Determine the [X, Y] coordinate at the center of the cell enclosing the given text.  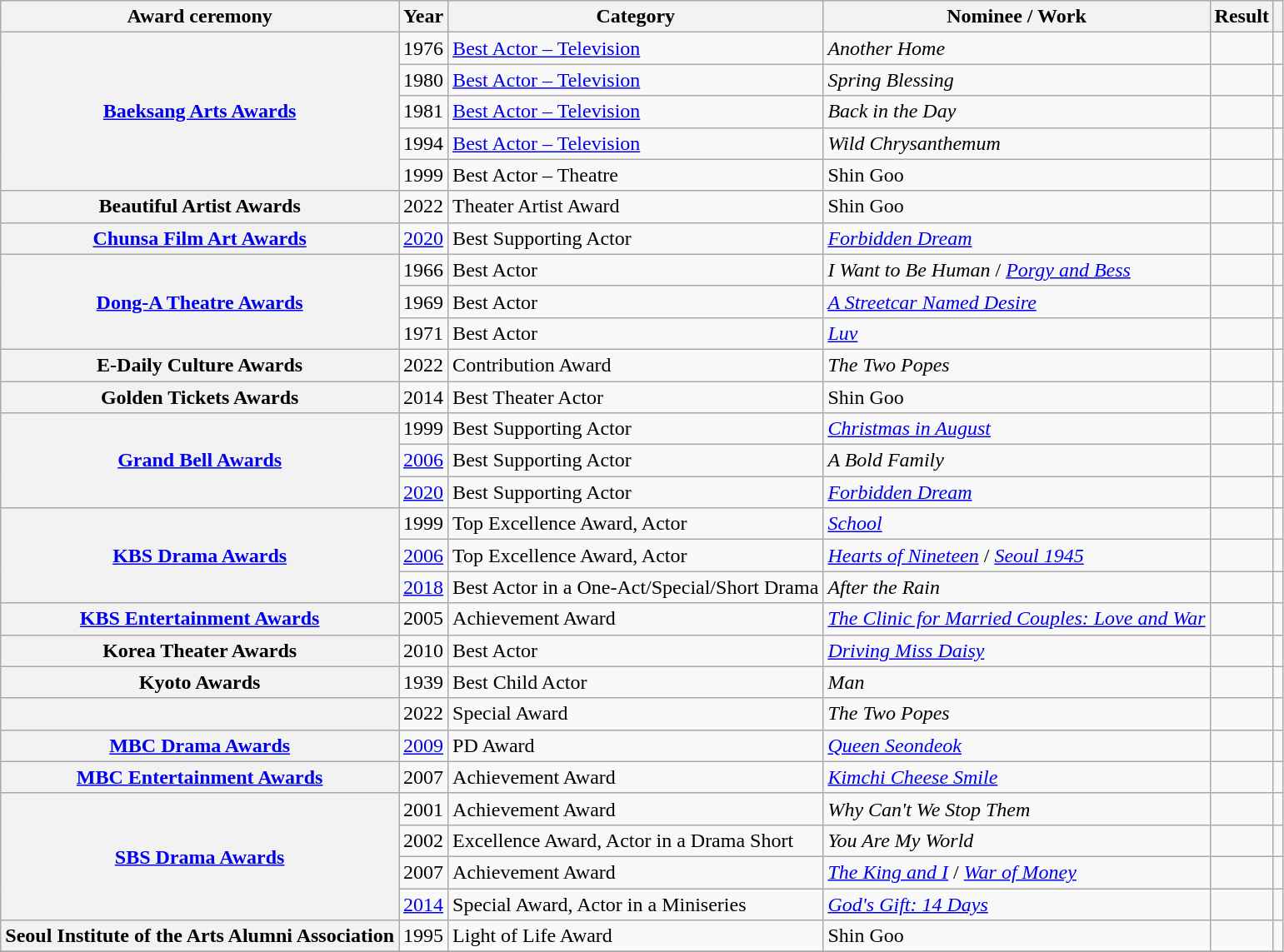
Nominee / Work [1017, 17]
You Are My World [1017, 840]
I Want to Be Human / Porgy and Bess [1017, 270]
Contribution Award [636, 365]
After the Rain [1017, 587]
Light of Life Award [636, 936]
MBC Drama Awards [200, 745]
Chunsa Film Art Awards [200, 238]
Man [1017, 682]
Best Child Actor [636, 682]
1994 [423, 143]
1971 [423, 333]
1966 [423, 270]
Kimchi Cheese Smile [1017, 777]
Excellence Award, Actor in a Drama Short [636, 840]
Special Award [636, 714]
Beautiful Artist Awards [200, 207]
Spring Blessing [1017, 80]
1969 [423, 302]
A Streetcar Named Desire [1017, 302]
Dong-A Theatre Awards [200, 302]
A Bold Family [1017, 461]
Christmas in August [1017, 429]
Korea Theater Awards [200, 650]
Theater Artist Award [636, 207]
Back in the Day [1017, 112]
MBC Entertainment Awards [200, 777]
SBS Drama Awards [200, 856]
Seoul Institute of the Arts Alumni Association [200, 936]
Queen Seondeok [1017, 745]
1995 [423, 936]
Another Home [1017, 48]
Wild Chrysanthemum [1017, 143]
Best Actor – Theatre [636, 175]
2001 [423, 809]
2002 [423, 840]
2018 [423, 587]
Driving Miss Daisy [1017, 650]
PD Award [636, 745]
E-Daily Culture Awards [200, 365]
School [1017, 524]
Kyoto Awards [200, 682]
Award ceremony [200, 17]
1980 [423, 80]
Best Actor in a One-Act/Special/Short Drama [636, 587]
1939 [423, 682]
Why Can't We Stop Them [1017, 809]
The King and I / War of Money [1017, 872]
2009 [423, 745]
KBS Drama Awards [200, 556]
Year [423, 17]
Result [1242, 17]
Golden Tickets Awards [200, 397]
KBS Entertainment Awards [200, 619]
Luv [1017, 333]
Hearts of Nineteen / Seoul 1945 [1017, 556]
2005 [423, 619]
Best Theater Actor [636, 397]
Category [636, 17]
2010 [423, 650]
The Clinic for Married Couples: Love and War [1017, 619]
God's Gift: 14 Days [1017, 904]
1976 [423, 48]
Grand Bell Awards [200, 461]
1981 [423, 112]
Baeksang Arts Awards [200, 112]
Special Award, Actor in a Miniseries [636, 904]
